Return [x, y] of the center of cell containing provided text 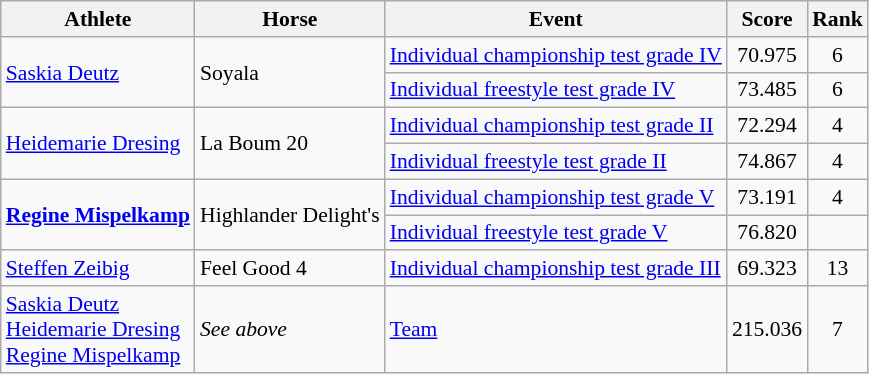
Heidemarie Dresing [98, 144]
Individual championship test grade IV [556, 55]
Saskia DeutzHeidemarie DresingRegine Mispelkamp [98, 330]
Soyala [290, 72]
Athlete [98, 19]
Individual championship test grade V [556, 197]
Event [556, 19]
Steffen Zeibig [98, 269]
Horse [290, 19]
72.294 [767, 126]
La Boum 20 [290, 144]
Individual freestyle test grade IV [556, 90]
Team [556, 330]
See above [290, 330]
Regine Mispelkamp [98, 214]
Individual championship test grade II [556, 126]
7 [838, 330]
Highlander Delight's [290, 214]
215.036 [767, 330]
74.867 [767, 162]
73.191 [767, 197]
Individual championship test grade III [556, 269]
76.820 [767, 233]
Individual freestyle test grade II [556, 162]
13 [838, 269]
70.975 [767, 55]
Score [767, 19]
Saskia Deutz [98, 72]
69.323 [767, 269]
73.485 [767, 90]
Rank [838, 19]
Individual freestyle test grade V [556, 233]
Feel Good 4 [290, 269]
